Output the [x, y] coordinate of the center of the cell containing the given text.  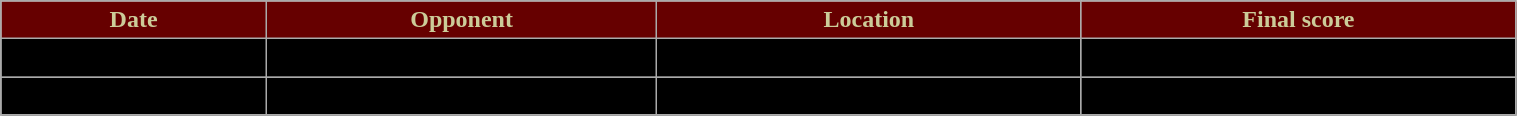
Boston University [461, 58]
Location [869, 20]
Opponent [461, 20]
February 11 [134, 96]
3–0, Boston College [1298, 96]
Date [134, 20]
February 4 [134, 58]
Northeastern [461, 96]
4–1, Boston College [1298, 58]
Final score [1298, 20]
